Return the [X, Y] coordinate for the center point of the cell that contains the specified text.  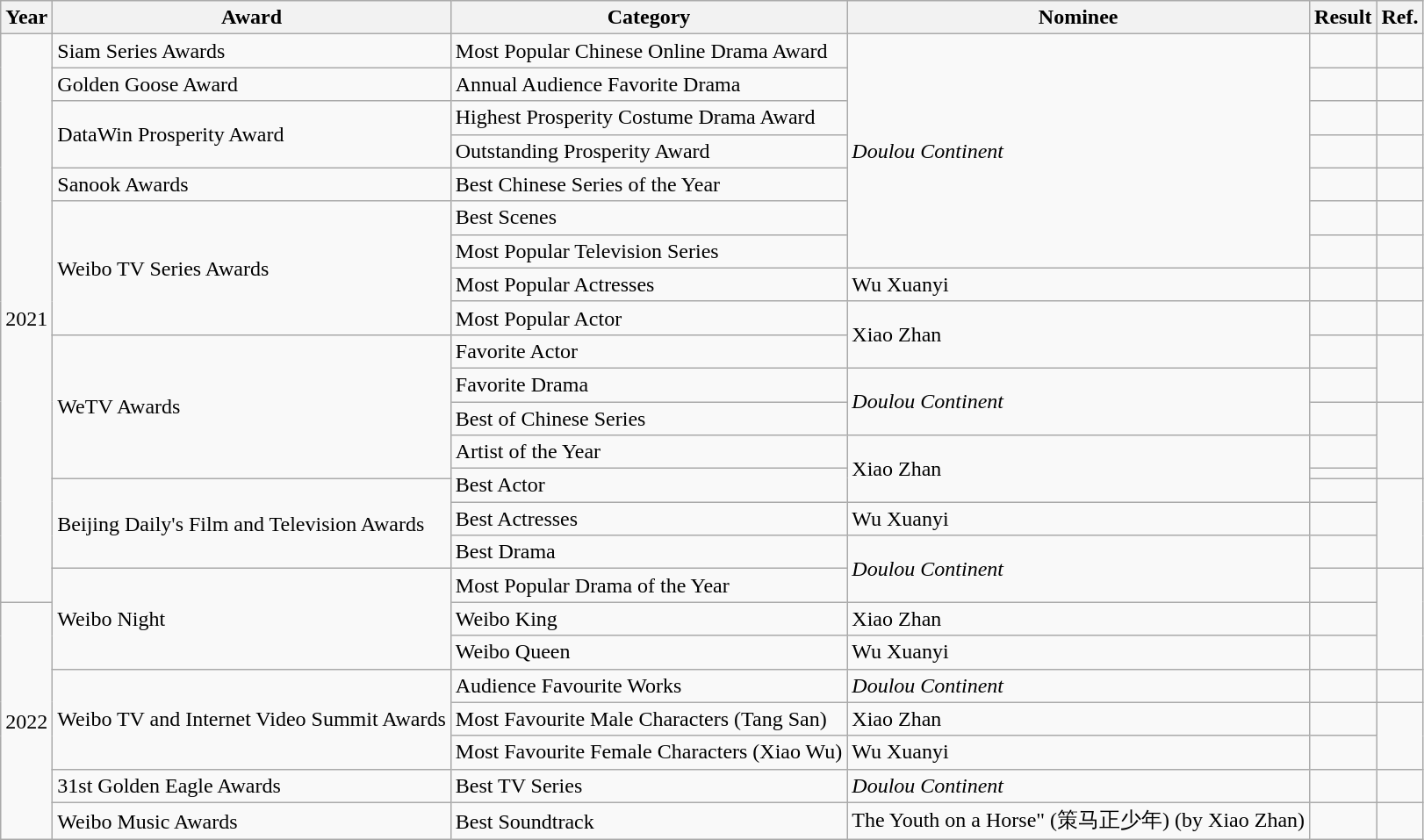
Weibo TV Series Awards [251, 268]
Weibo Queen [649, 652]
Beijing Daily's Film and Television Awards [251, 523]
Audience Favourite Works [649, 686]
DataWin Prosperity Award [251, 134]
Siam Series Awards [251, 51]
Most Popular Television Series [649, 251]
The Youth on a Horse" (策马正少年) (by Xiao Zhan) [1078, 822]
Nominee [1078, 18]
Result [1343, 18]
Category [649, 18]
Weibo King [649, 619]
Most Favourite Female Characters (Xiao Wu) [649, 752]
Best TV Series [649, 786]
Favorite Drama [649, 384]
Favorite Actor [649, 351]
Best Actor [649, 485]
Outstanding Prosperity Award [649, 151]
Best Soundtrack [649, 822]
Most Popular Actor [649, 318]
Most Popular Drama of the Year [649, 585]
Best Chinese Series of the Year [649, 184]
Weibo Music Awards [251, 822]
Weibo Night [251, 619]
WeTV Awards [251, 406]
Ref. [1399, 18]
Most Popular Chinese Online Drama Award [649, 51]
Award [251, 18]
Most Favourite Male Characters (Tang San) [649, 719]
Most Popular Actresses [649, 284]
31st Golden Eagle Awards [251, 786]
Best of Chinese Series [649, 419]
Best Scenes [649, 218]
Golden Goose Award [251, 84]
Annual Audience Favorite Drama [649, 84]
Weibo TV and Internet Video Summit Awards [251, 719]
Year [26, 18]
Best Drama [649, 552]
2022 [26, 722]
Highest Prosperity Costume Drama Award [649, 118]
Best Actresses [649, 519]
2021 [26, 318]
Artist of the Year [649, 452]
Sanook Awards [251, 184]
